Search for the cell housing the specified text and yield its [x, y] center coordinate. 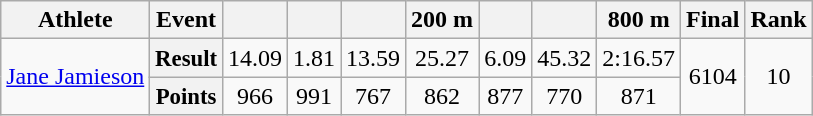
877 [506, 96]
14.09 [254, 58]
Points [186, 96]
45.32 [564, 58]
200 m [442, 20]
871 [639, 96]
966 [254, 96]
767 [374, 96]
770 [564, 96]
800 m [639, 20]
6.09 [506, 58]
1.81 [314, 58]
6104 [713, 77]
Final [713, 20]
Jane Jamieson [76, 77]
Result [186, 58]
10 [778, 77]
Event [186, 20]
862 [442, 96]
13.59 [374, 58]
Rank [778, 20]
991 [314, 96]
2:16.57 [639, 58]
25.27 [442, 58]
Athlete [76, 20]
